Search for the cell housing the specified text and yield its [x, y] center coordinate. 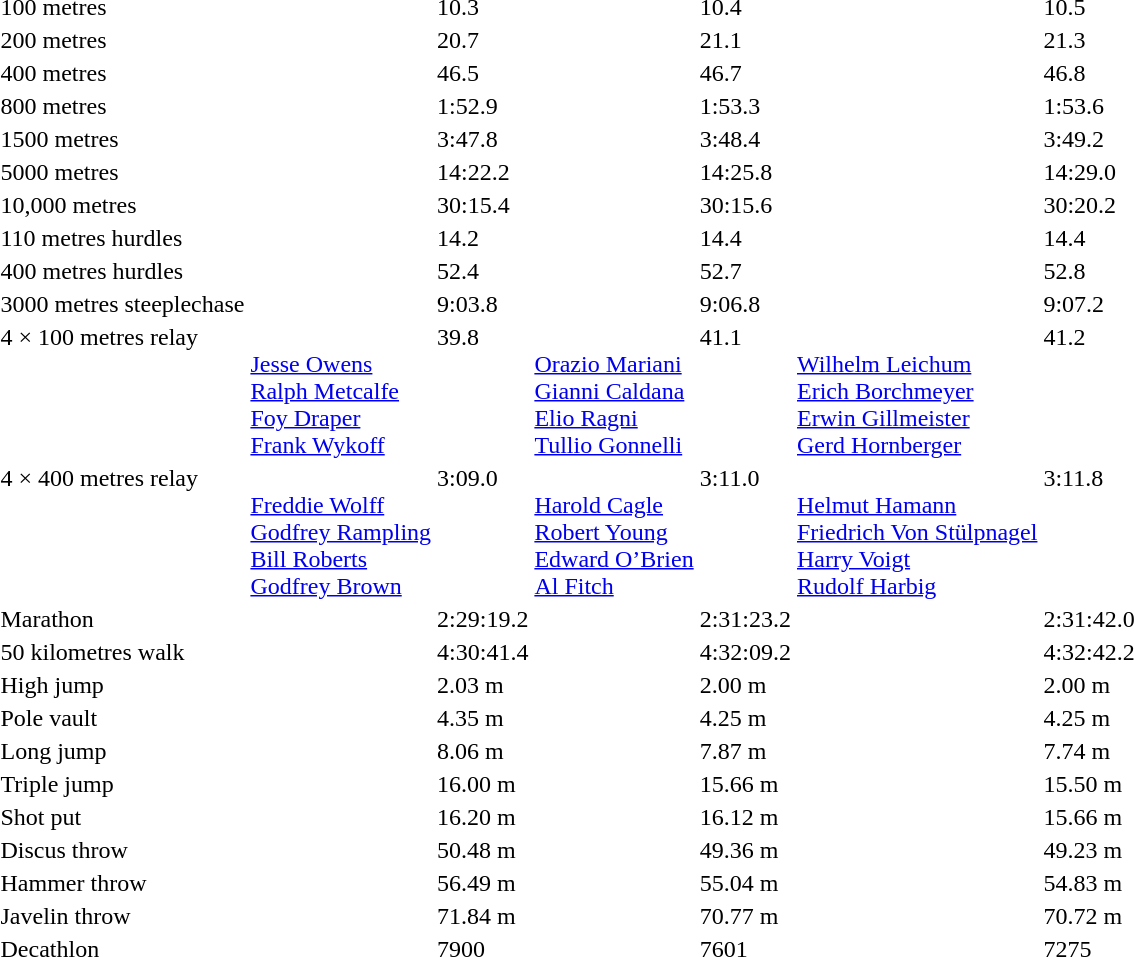
46.7 [745, 73]
16.12 m [745, 817]
2:31:23.2 [745, 619]
Helmut HamannFriedrich Von StülpnagelHarry VoigtRudolf Harbig [918, 532]
3:09.0 [483, 532]
30:15.4 [483, 205]
14:22.2 [483, 172]
2:29:19.2 [483, 619]
20.7 [483, 40]
1:53.3 [745, 106]
7.87 m [745, 751]
41.1 [745, 391]
Jesse OwensRalph MetcalfeFoy DraperFrank Wykoff [341, 391]
56.49 m [483, 883]
3:47.8 [483, 139]
30:15.6 [745, 205]
9:03.8 [483, 304]
46.5 [483, 73]
14:25.8 [745, 172]
4.25 m [745, 718]
1:52.9 [483, 106]
14.2 [483, 238]
39.8 [483, 391]
71.84 m [483, 916]
70.77 m [745, 916]
8.06 m [483, 751]
52.4 [483, 271]
21.1 [745, 40]
4:32:09.2 [745, 652]
16.20 m [483, 817]
Orazio MarianiGianni CaldanaElio RagniTullio Gonnelli [614, 391]
52.7 [745, 271]
4.35 m [483, 718]
49.36 m [745, 850]
9:06.8 [745, 304]
Freddie WolffGodfrey RamplingBill RobertsGodfrey Brown [341, 532]
50.48 m [483, 850]
15.66 m [745, 784]
55.04 m [745, 883]
Harold CagleRobert YoungEdward O’BrienAl Fitch [614, 532]
2.00 m [745, 685]
Wilhelm LeichumErich BorchmeyerErwin GillmeisterGerd Hornberger [918, 391]
2.03 m [483, 685]
16.00 m [483, 784]
14.4 [745, 238]
4:30:41.4 [483, 652]
3:48.4 [745, 139]
3:11.0 [745, 532]
